Find where the given text appears and provide that cell's center as [x, y] coordinate. 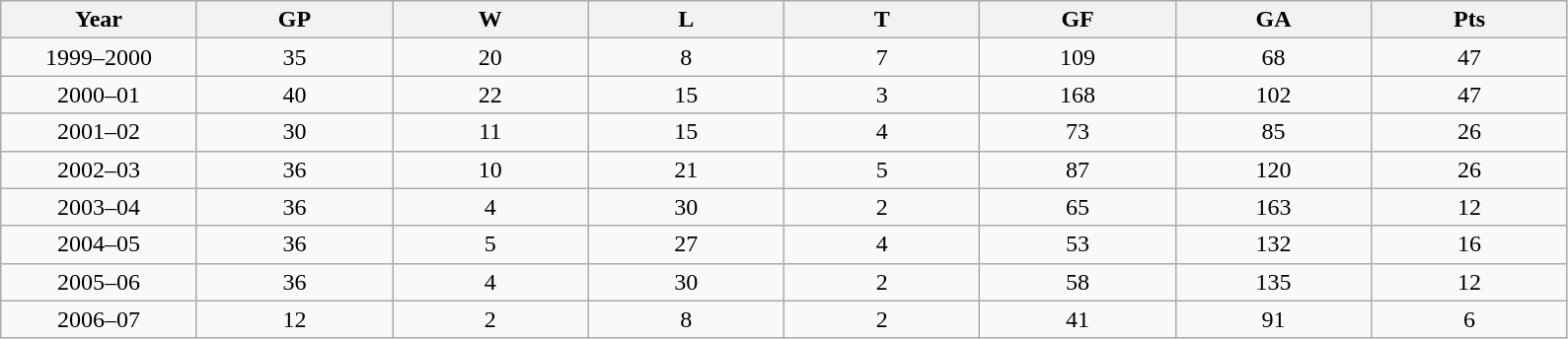
87 [1078, 169]
2000–01 [99, 95]
L [686, 20]
2002–03 [99, 169]
91 [1273, 319]
58 [1078, 282]
109 [1078, 57]
T [881, 20]
10 [490, 169]
40 [294, 95]
132 [1273, 244]
16 [1470, 244]
27 [686, 244]
Pts [1470, 20]
2003–04 [99, 207]
GA [1273, 20]
2001–02 [99, 132]
GF [1078, 20]
GP [294, 20]
20 [490, 57]
W [490, 20]
41 [1078, 319]
163 [1273, 207]
3 [881, 95]
135 [1273, 282]
85 [1273, 132]
102 [1273, 95]
2005–06 [99, 282]
73 [1078, 132]
168 [1078, 95]
21 [686, 169]
7 [881, 57]
68 [1273, 57]
120 [1273, 169]
11 [490, 132]
1999–2000 [99, 57]
Year [99, 20]
53 [1078, 244]
2006–07 [99, 319]
35 [294, 57]
2004–05 [99, 244]
6 [1470, 319]
65 [1078, 207]
22 [490, 95]
